For the text-containing cell, return its midpoint in [X, Y] coordinate format. 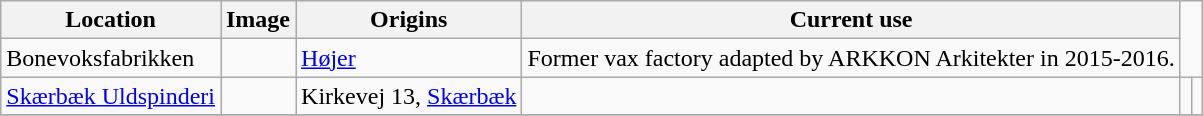
Skærbæk Uldspinderi [111, 96]
Højer [409, 58]
Former vax factory adapted by ARKKON Arkitekter in 2015-2016. [851, 58]
Origins [409, 20]
Kirkevej 13, Skærbæk [409, 96]
Image [258, 20]
Location [111, 20]
Bonevoksfabrikken [111, 58]
Current use [851, 20]
